Scan for the cell matching the given text and deliver its [X, Y] coordinate at center. 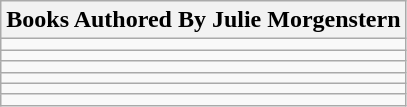
Books Authored By Julie Morgenstern [204, 20]
